From the cell containing the given text, extract its center point as (x, y) coordinate. 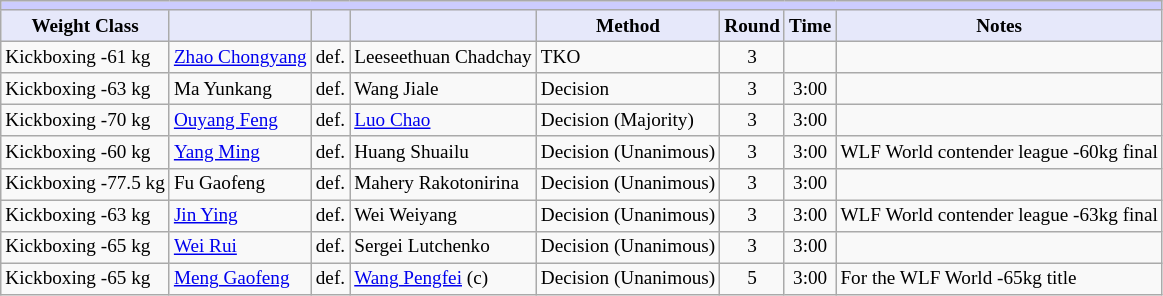
Meng Gaofeng (240, 279)
Leeseethuan Chadchay (444, 57)
Kickboxing -61 kg (86, 57)
Zhao Chongyang (240, 57)
Kickboxing -60 kg (86, 152)
Weight Class (86, 26)
Decision (Majority) (628, 121)
Round (752, 26)
Sergei Lutchenko (444, 247)
5 (752, 279)
Ouyang Feng (240, 121)
Kickboxing -77.5 kg (86, 184)
Time (810, 26)
Luo Chao (444, 121)
Jin Ying (240, 216)
Fu Gaofeng (240, 184)
Huang Shuailu (444, 152)
Wang Pengfei (c) (444, 279)
Yang Ming (240, 152)
Wei Rui (240, 247)
Notes (1000, 26)
For the WLF World -65kg title (1000, 279)
WLF World contender league -60kg final (1000, 152)
Mahery Rakotonirina (444, 184)
Method (628, 26)
Ma Yunkang (240, 89)
Kickboxing -70 kg (86, 121)
Wei Weiyang (444, 216)
Wang Jiale (444, 89)
Decision (628, 89)
TKO (628, 57)
WLF World contender league -63kg final (1000, 216)
